Pinpoint the cell where the given text exists, returning its [X, Y] midpoint coordinate. 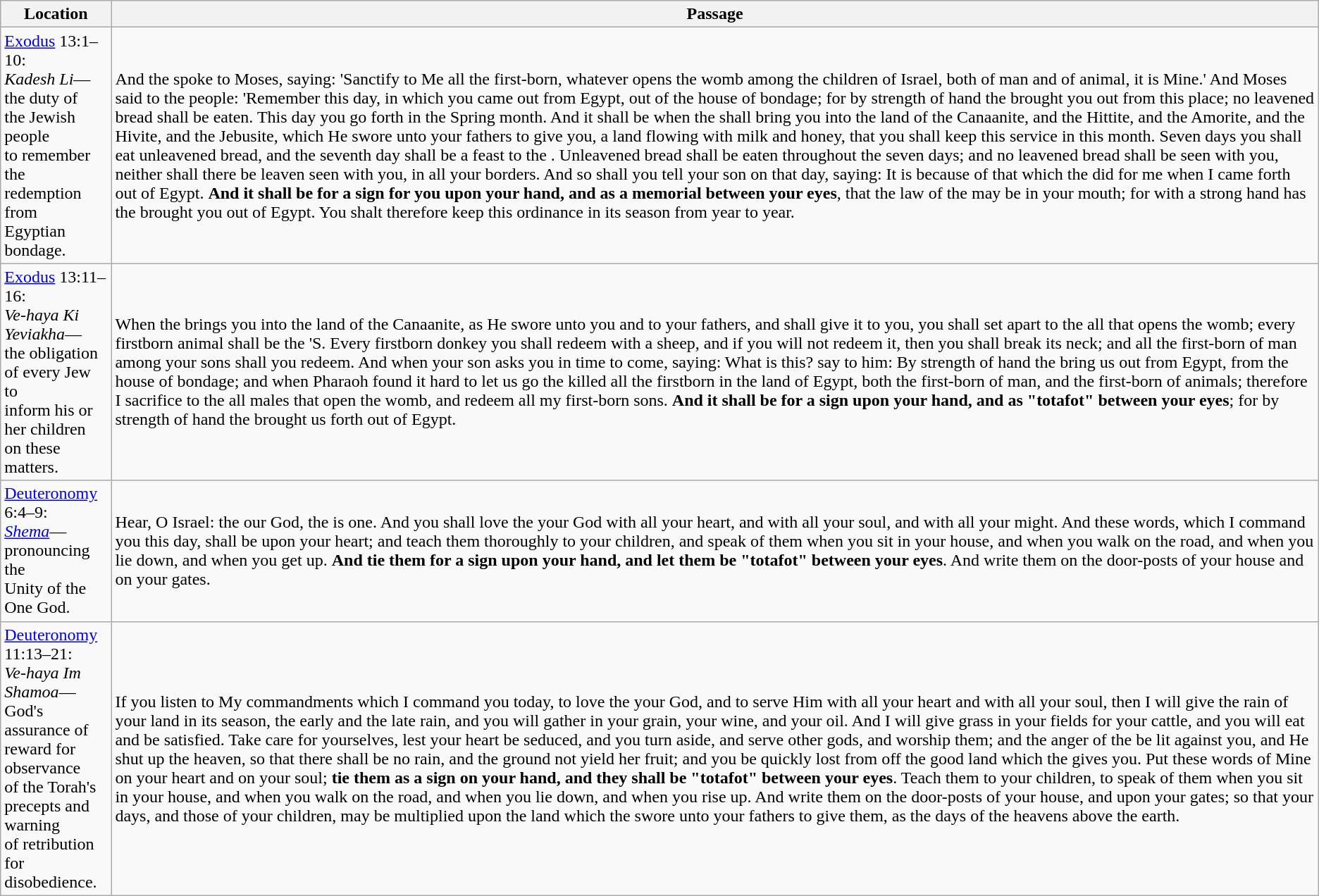
Location [56, 14]
Deuteronomy 6:4–9:Shema—pronouncing theUnity of theOne God. [56, 551]
Deuteronomy 11:13–21:Ve-haya Im Shamoa—God's assurance ofreward for observanceof the Torah'sprecepts and warningof retribution fordisobedience. [56, 758]
Exodus 13:1–10:Kadesh Li—the duty ofthe Jewish peopleto remember theredemption fromEgyptian bondage. [56, 145]
Exodus 13:11–16:Ve-haya Ki Yeviakha—the obligationof every Jew toinform his or her childrenon these matters. [56, 372]
Passage [714, 14]
